Extract the (X, Y) coordinate from the center of the cell holding the provided text.  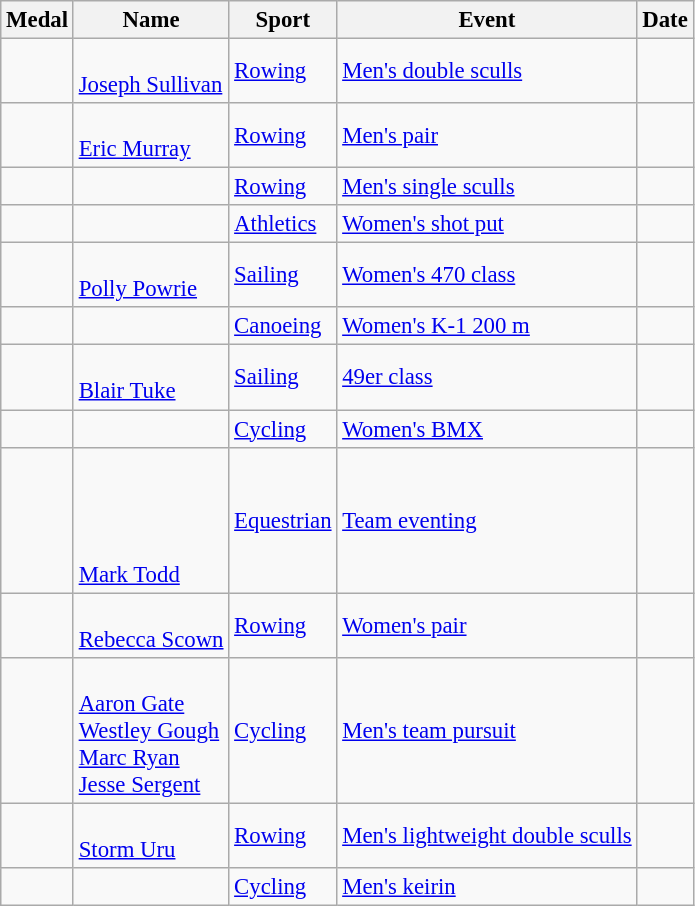
Medal (38, 20)
49er class (487, 378)
Event (487, 20)
Women's BMX (487, 429)
Polly Powrie (150, 276)
Women's K-1 200 m (487, 327)
Women's pair (487, 626)
Equestrian (283, 520)
Date (665, 20)
Men's double sculls (487, 72)
Joseph Sullivan (150, 72)
Athletics (283, 224)
Sport (283, 20)
Men's single sculls (487, 187)
Men's team pursuit (487, 730)
Men's pair (487, 136)
Name (150, 20)
Rebecca Scown (150, 626)
Men's keirin (487, 887)
Women's 470 class (487, 276)
Team eventing (487, 520)
Storm Uru (150, 836)
Canoeing (283, 327)
Men's lightweight double sculls (487, 836)
Eric Murray (150, 136)
Mark Todd (150, 520)
Women's shot put (487, 224)
Aaron GateWestley GoughMarc RyanJesse Sergent (150, 730)
Blair Tuke (150, 378)
